Return (X, Y) of the center of cell containing provided text 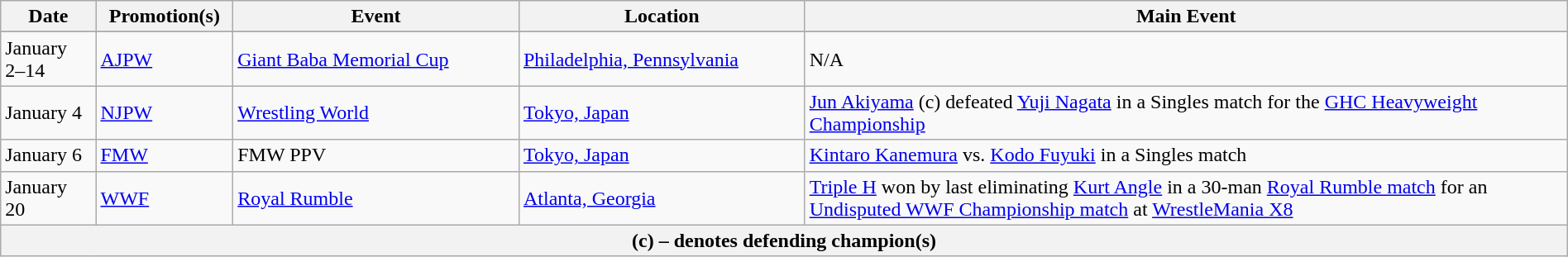
January 4 (48, 112)
Promotion(s) (165, 17)
FMW (165, 155)
(c) – denotes defending champion(s) (784, 240)
Atlanta, Georgia (662, 198)
Kintaro Kanemura vs. Kodo Fuyuki in a Singles match (1186, 155)
January 20 (48, 198)
Main Event (1186, 17)
NJPW (165, 112)
Date (48, 17)
January 2–14 (48, 59)
Philadelphia, Pennsylvania (662, 59)
Giant Baba Memorial Cup (376, 59)
Jun Akiyama (c) defeated Yuji Nagata in a Singles match for the GHC Heavyweight Championship (1186, 112)
Wrestling World (376, 112)
Royal Rumble (376, 198)
Event (376, 17)
FMW PPV (376, 155)
January 6 (48, 155)
Location (662, 17)
AJPW (165, 59)
Triple H won by last eliminating Kurt Angle in a 30-man Royal Rumble match for an Undisputed WWF Championship match at WrestleMania X8 (1186, 198)
N/A (1186, 59)
WWF (165, 198)
